Determine the [X, Y] coordinate at the center of the cell enclosing the given text.  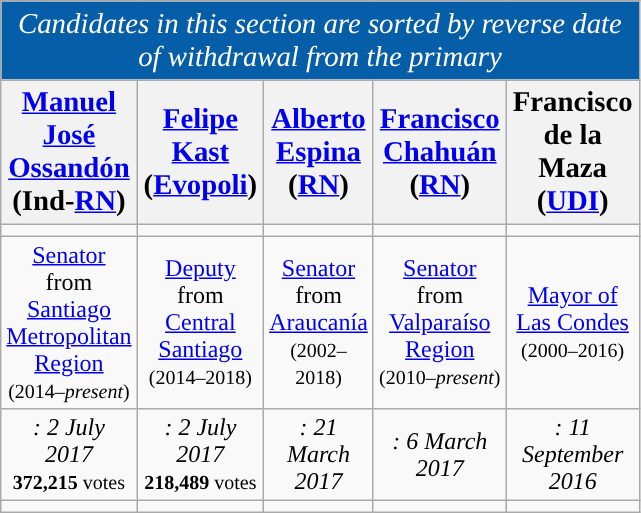
: 21 March 2017 [319, 455]
Francisco de la Maza (UDI) [572, 152]
Felipe Kast (Evopoli) [200, 152]
Alberto Espina (RN) [319, 152]
Deputyfrom Central Santiago(2014–2018) [200, 322]
: 11 September 2016 [572, 455]
: 2 July 2017218,489 votes [200, 455]
Candidates in this section are sorted by reverse date of withdrawal from the primary [320, 40]
Senatorfrom Santiago Metropolitan Region(2014–present) [69, 322]
Francisco Chahuán (RN) [440, 152]
Manuel José Ossandón (Ind-RN) [69, 152]
Senatorfrom Valparaíso Region(2010–present) [440, 322]
Senatorfrom Araucanía(2002–2018) [319, 322]
: 2 July 2017372,215 votes [69, 455]
Mayor of Las Condes(2000–2016) [572, 322]
: 6 March 2017 [440, 455]
